Find where the given text appears and provide that cell's center as (x, y) coordinate. 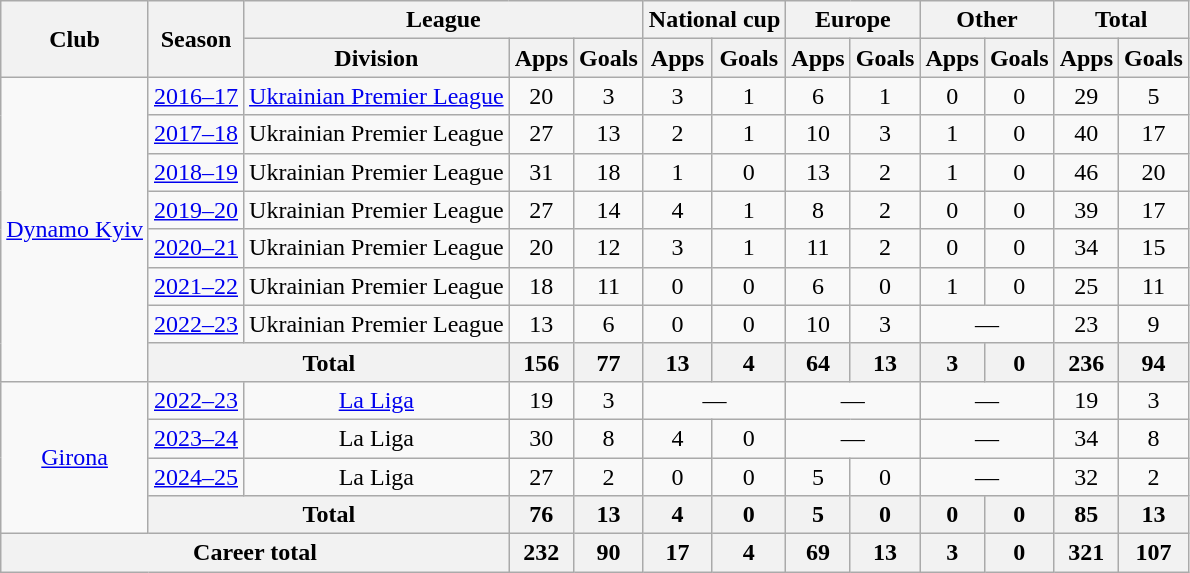
107 (1154, 553)
76 (541, 515)
Division (377, 58)
29 (1086, 96)
156 (541, 362)
12 (609, 248)
40 (1086, 134)
2021–22 (196, 286)
Career total (255, 553)
9 (1154, 324)
46 (1086, 172)
25 (1086, 286)
Club (75, 39)
League (444, 20)
2023–24 (196, 438)
2018–19 (196, 172)
National cup (714, 20)
2019–20 (196, 210)
Other (987, 20)
2024–25 (196, 477)
14 (609, 210)
69 (818, 553)
236 (1086, 362)
2020–21 (196, 248)
94 (1154, 362)
32 (1086, 477)
39 (1086, 210)
232 (541, 553)
23 (1086, 324)
Season (196, 39)
2016–17 (196, 96)
Europe (853, 20)
Dynamo Kyiv (75, 229)
85 (1086, 515)
64 (818, 362)
15 (1154, 248)
77 (609, 362)
Girona (75, 457)
31 (541, 172)
30 (541, 438)
321 (1086, 553)
2017–18 (196, 134)
90 (609, 553)
